Output the (x, y) coordinate of the center of the cell containing the given text.  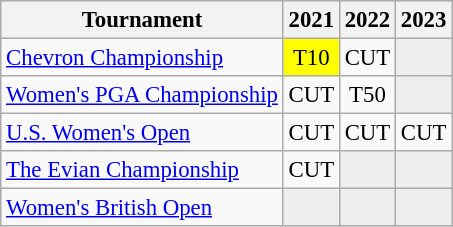
The Evian Championship (142, 170)
Chevron Championship (142, 58)
T50 (367, 95)
U.S. Women's Open (142, 133)
Women's PGA Championship (142, 95)
2021 (311, 20)
T10 (311, 58)
Tournament (142, 20)
2022 (367, 20)
2023 (424, 20)
Women's British Open (142, 208)
